Search for the cell housing the specified text and yield its [x, y] center coordinate. 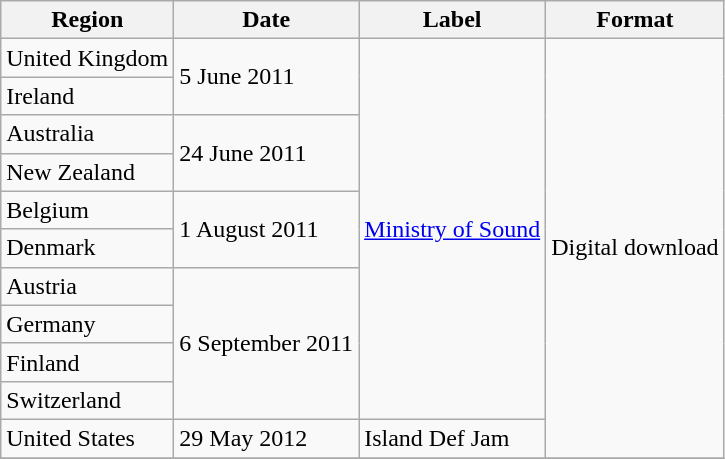
Island Def Jam [452, 438]
Belgium [88, 210]
Date [266, 20]
Digital download [635, 248]
6 September 2011 [266, 343]
24 June 2011 [266, 153]
1 August 2011 [266, 229]
Label [452, 20]
29 May 2012 [266, 438]
New Zealand [88, 172]
Region [88, 20]
Australia [88, 134]
Germany [88, 324]
Denmark [88, 248]
Austria [88, 286]
Ministry of Sound [452, 230]
Ireland [88, 96]
United States [88, 438]
Switzerland [88, 400]
Format [635, 20]
5 June 2011 [266, 77]
United Kingdom [88, 58]
Finland [88, 362]
